Scan for the cell matching the given text and deliver its [X, Y] coordinate at center. 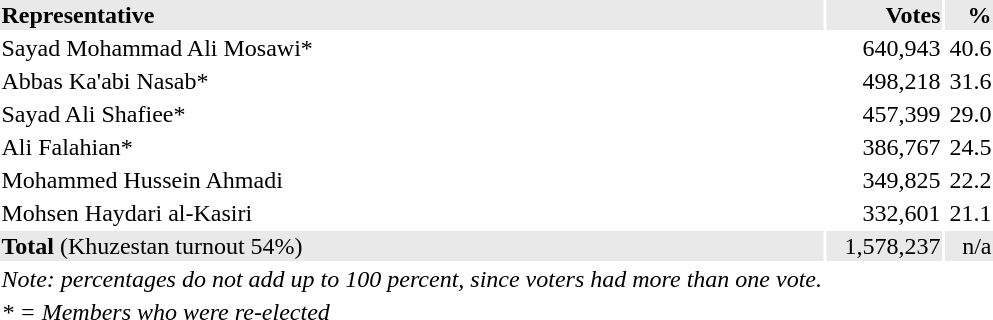
1,578,237 [884, 246]
640,943 [884, 48]
Note: percentages do not add up to 100 percent, since voters had more than one vote. [412, 279]
n/a [969, 246]
332,601 [884, 213]
24.5 [969, 147]
40.6 [969, 48]
Votes [884, 15]
29.0 [969, 114]
Representative [412, 15]
386,767 [884, 147]
457,399 [884, 114]
Ali Falahian* [412, 147]
22.2 [969, 180]
Mohsen Haydari al-Kasiri [412, 213]
Sayad Mohammad Ali Mosawi* [412, 48]
Total (Khuzestan turnout 54%) [412, 246]
Mohammed Hussein Ahmadi [412, 180]
Abbas Ka'abi Nasab* [412, 81]
Sayad Ali Shafiee* [412, 114]
349,825 [884, 180]
21.1 [969, 213]
31.6 [969, 81]
498,218 [884, 81]
% [969, 15]
